Find where the given text appears and provide that cell's center as (X, Y) coordinate. 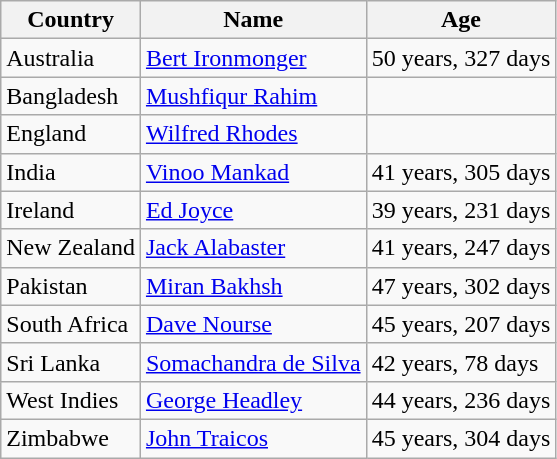
Country (71, 20)
India (71, 172)
41 years, 247 days (461, 248)
39 years, 231 days (461, 210)
Name (253, 20)
Australia (71, 58)
Dave Nourse (253, 324)
John Traicos (253, 438)
Mushfiqur Rahim (253, 96)
Jack Alabaster (253, 248)
41 years, 305 days (461, 172)
Wilfred Rhodes (253, 134)
47 years, 302 days (461, 286)
Bangladesh (71, 96)
Miran Bakhsh (253, 286)
Somachandra de Silva (253, 362)
Sri Lanka (71, 362)
Pakistan (71, 286)
Vinoo Mankad (253, 172)
West Indies (71, 400)
South Africa (71, 324)
New Zealand (71, 248)
George Headley (253, 400)
50 years, 327 days (461, 58)
Ed Joyce (253, 210)
Age (461, 20)
44 years, 236 days (461, 400)
45 years, 304 days (461, 438)
45 years, 207 days (461, 324)
Ireland (71, 210)
Zimbabwe (71, 438)
England (71, 134)
42 years, 78 days (461, 362)
Bert Ironmonger (253, 58)
